From the cell containing the given text, extract its center point as (X, Y) coordinate. 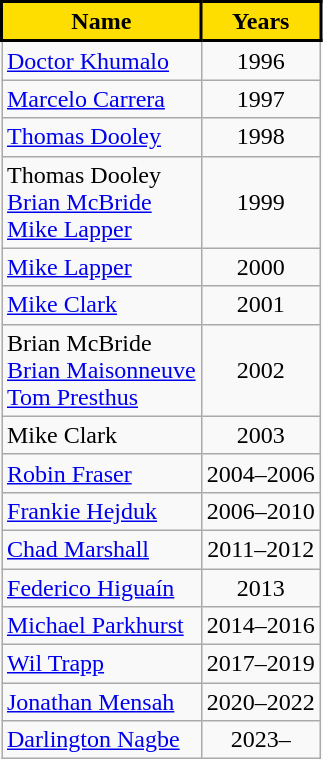
2003 (260, 435)
2014–2016 (260, 626)
Robin Fraser (102, 473)
Mike Lapper (102, 267)
2004–2006 (260, 473)
Thomas Dooley (102, 137)
1999 (260, 202)
2023– (260, 740)
2017–2019 (260, 664)
Name (102, 22)
1996 (260, 60)
1997 (260, 99)
Michael Parkhurst (102, 626)
1998 (260, 137)
Years (260, 22)
Thomas Dooley Brian McBride Mike Lapper (102, 202)
Jonathan Mensah (102, 702)
2002 (260, 370)
2020–2022 (260, 702)
Chad Marshall (102, 549)
Doctor Khumalo (102, 60)
2000 (260, 267)
Federico Higuaín (102, 587)
Brian McBride Brian Maisonneuve Tom Presthus (102, 370)
Darlington Nagbe (102, 740)
2013 (260, 587)
2011–2012 (260, 549)
Frankie Hejduk (102, 511)
Wil Trapp (102, 664)
2006–2010 (260, 511)
2001 (260, 305)
Marcelo Carrera (102, 99)
